Identify which cell holds the provided text, then report its [X, Y] central coordinate. 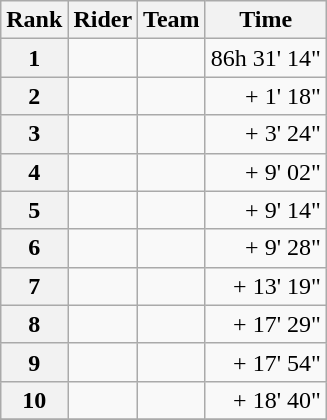
10 [34, 400]
3 [34, 134]
Time [266, 20]
Rank [34, 20]
86h 31' 14" [266, 58]
+ 9' 02" [266, 172]
+ 17' 29" [266, 324]
+ 3' 24" [266, 134]
5 [34, 210]
2 [34, 96]
7 [34, 286]
Team [172, 20]
1 [34, 58]
+ 13' 19" [266, 286]
6 [34, 248]
Rider [103, 20]
4 [34, 172]
+ 18' 40" [266, 400]
+ 17' 54" [266, 362]
9 [34, 362]
+ 9' 28" [266, 248]
8 [34, 324]
+ 9' 14" [266, 210]
+ 1' 18" [266, 96]
